Output the [X, Y] coordinate of the center of the cell containing the given text.  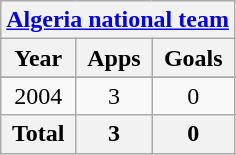
Goals [193, 58]
Algeria national team [118, 20]
Total [38, 134]
Apps [114, 58]
2004 [38, 96]
Year [38, 58]
